Detect which cell encompasses the target text, then output its (x, y) center coordinate. 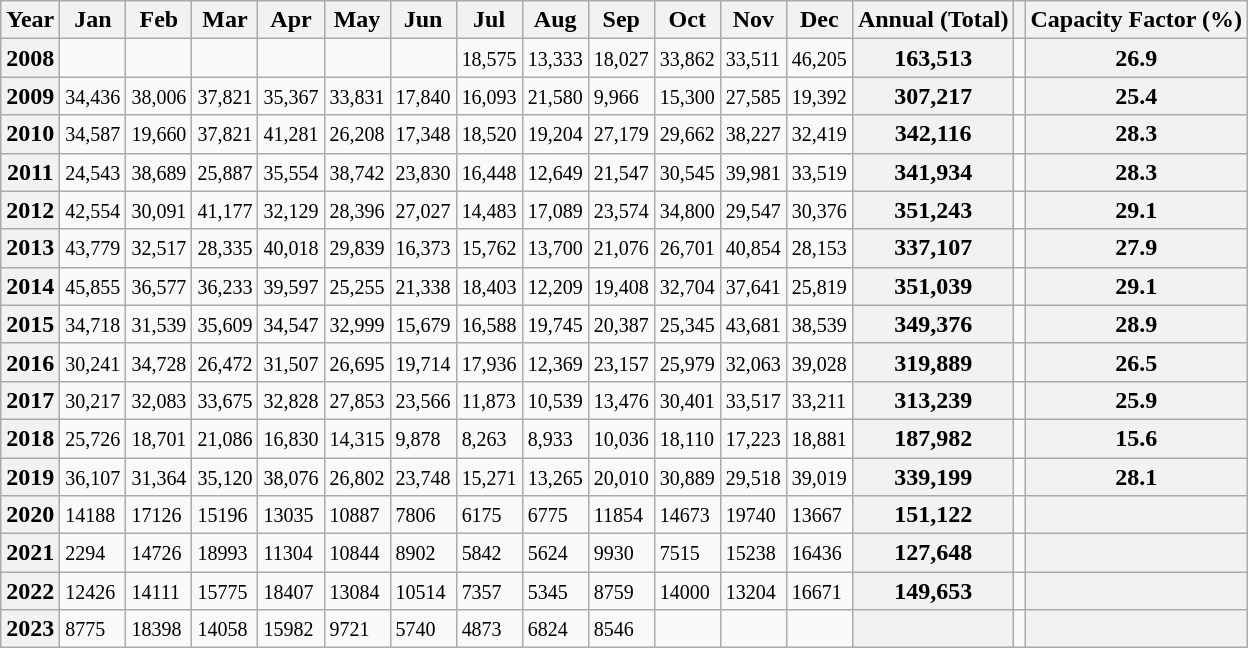
30,241 (93, 362)
21,580 (555, 96)
26,802 (357, 477)
28.1 (1136, 477)
34,547 (291, 324)
15982 (291, 629)
35,367 (291, 96)
15.6 (1136, 438)
30,217 (93, 400)
18,575 (489, 58)
21,338 (423, 286)
18,701 (159, 438)
18,520 (489, 134)
15196 (225, 515)
Feb (159, 20)
33,862 (687, 58)
2020 (30, 515)
17126 (159, 515)
26.5 (1136, 362)
29,547 (753, 210)
25,979 (687, 362)
19,745 (555, 324)
30,091 (159, 210)
127,648 (933, 553)
28,153 (819, 248)
13,476 (621, 400)
33,517 (753, 400)
8,263 (489, 438)
319,889 (933, 362)
2009 (30, 96)
13084 (357, 591)
27,179 (621, 134)
19,392 (819, 96)
20,387 (621, 324)
28,396 (357, 210)
38,006 (159, 96)
19,408 (621, 286)
18,027 (621, 58)
13,265 (555, 477)
14188 (93, 515)
18993 (225, 553)
41,177 (225, 210)
33,675 (225, 400)
26,472 (225, 362)
2019 (30, 477)
43,681 (753, 324)
15775 (225, 591)
35,609 (225, 324)
15,271 (489, 477)
19,204 (555, 134)
34,718 (93, 324)
2021 (30, 553)
18,881 (819, 438)
32,083 (159, 400)
2018 (30, 438)
39,597 (291, 286)
45,855 (93, 286)
43,779 (93, 248)
Sep (621, 20)
Jan (93, 20)
25.9 (1136, 400)
23,574 (621, 210)
342,116 (933, 134)
32,129 (291, 210)
30,889 (687, 477)
9,966 (621, 96)
29,839 (357, 248)
9,878 (423, 438)
37,641 (753, 286)
33,519 (819, 172)
12,209 (555, 286)
5740 (423, 629)
39,981 (753, 172)
41,281 (291, 134)
19740 (753, 515)
13204 (753, 591)
13,333 (555, 58)
2008 (30, 58)
14726 (159, 553)
27,027 (423, 210)
25,887 (225, 172)
29,662 (687, 134)
25.4 (1136, 96)
11304 (291, 553)
28,335 (225, 248)
34,587 (93, 134)
38,227 (753, 134)
10,539 (555, 400)
17,936 (489, 362)
34,728 (159, 362)
13,700 (555, 248)
12,369 (555, 362)
17,840 (423, 96)
14111 (159, 591)
15238 (753, 553)
32,063 (753, 362)
10514 (423, 591)
21,547 (621, 172)
7806 (423, 515)
187,982 (933, 438)
38,742 (357, 172)
8902 (423, 553)
16,448 (489, 172)
29,518 (753, 477)
18,403 (489, 286)
23,748 (423, 477)
32,828 (291, 400)
Oct (687, 20)
36,233 (225, 286)
14058 (225, 629)
13035 (291, 515)
Mar (225, 20)
42,554 (93, 210)
34,800 (687, 210)
Dec (819, 20)
8546 (621, 629)
16,373 (423, 248)
32,419 (819, 134)
341,934 (933, 172)
337,107 (933, 248)
36,107 (93, 477)
26,208 (357, 134)
6824 (555, 629)
14,315 (357, 438)
30,545 (687, 172)
23,157 (621, 362)
14673 (687, 515)
32,517 (159, 248)
23,830 (423, 172)
33,831 (357, 96)
38,689 (159, 172)
2294 (93, 553)
351,039 (933, 286)
34,436 (93, 96)
24,543 (93, 172)
38,539 (819, 324)
11854 (621, 515)
10,036 (621, 438)
2016 (30, 362)
5842 (489, 553)
151,122 (933, 515)
17,089 (555, 210)
12426 (93, 591)
9721 (357, 629)
21,076 (621, 248)
2011 (30, 172)
27,585 (753, 96)
6775 (555, 515)
14000 (687, 591)
15,679 (423, 324)
25,345 (687, 324)
32,999 (357, 324)
16436 (819, 553)
10887 (357, 515)
8775 (93, 629)
Nov (753, 20)
16671 (819, 591)
2015 (30, 324)
40,018 (291, 248)
May (357, 20)
38,076 (291, 477)
2012 (30, 210)
11,873 (489, 400)
39,019 (819, 477)
4873 (489, 629)
339,199 (933, 477)
2013 (30, 248)
14,483 (489, 210)
18,110 (687, 438)
33,511 (753, 58)
10844 (357, 553)
8,933 (555, 438)
35,120 (225, 477)
21,086 (225, 438)
Capacity Factor (%) (1136, 20)
25,255 (357, 286)
7515 (687, 553)
46,205 (819, 58)
6175 (489, 515)
18407 (291, 591)
18398 (159, 629)
35,554 (291, 172)
16,093 (489, 96)
40,854 (753, 248)
Annual (Total) (933, 20)
33,211 (819, 400)
307,217 (933, 96)
26,701 (687, 248)
28.9 (1136, 324)
16,830 (291, 438)
26.9 (1136, 58)
31,364 (159, 477)
2017 (30, 400)
2010 (30, 134)
27,853 (357, 400)
Jul (489, 20)
Jun (423, 20)
32,704 (687, 286)
Apr (291, 20)
Aug (555, 20)
30,376 (819, 210)
17,223 (753, 438)
8759 (621, 591)
15,300 (687, 96)
31,507 (291, 362)
16,588 (489, 324)
Year (30, 20)
9930 (621, 553)
39,028 (819, 362)
23,566 (423, 400)
313,239 (933, 400)
149,653 (933, 591)
30,401 (687, 400)
12,649 (555, 172)
19,660 (159, 134)
5345 (555, 591)
25,726 (93, 438)
349,376 (933, 324)
27.9 (1136, 248)
25,819 (819, 286)
2023 (30, 629)
31,539 (159, 324)
17,348 (423, 134)
20,010 (621, 477)
19,714 (423, 362)
15,762 (489, 248)
5624 (555, 553)
13667 (819, 515)
7357 (489, 591)
351,243 (933, 210)
26,695 (357, 362)
2014 (30, 286)
36,577 (159, 286)
2022 (30, 591)
163,513 (933, 58)
